Provide the [x, y] coordinate of the cell's center where the given text is located.  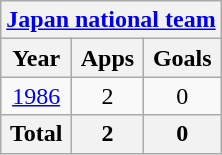
Total [36, 134]
1986 [36, 96]
Apps [108, 58]
Year [36, 58]
Goals [182, 58]
Japan national team [111, 20]
